Search for the cell housing the specified text and yield its (x, y) center coordinate. 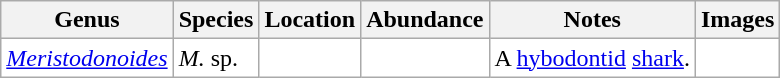
Images (737, 20)
Species (216, 20)
Location (310, 20)
M. sp. (216, 58)
Abundance (425, 20)
Genus (87, 20)
Notes (592, 20)
Meristodonoides (87, 58)
A hybodontid shark. (592, 58)
